Output the [x, y] coordinate of the center of the cell containing the given text.  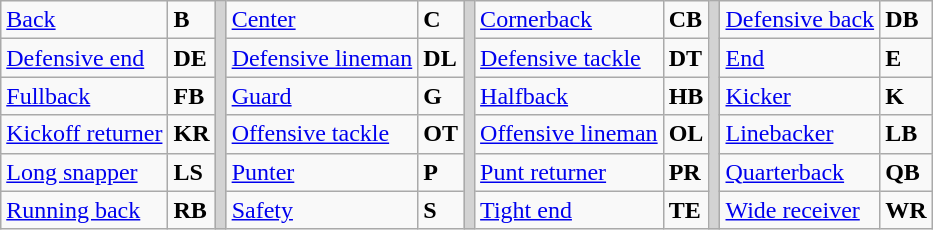
E [906, 58]
Guard [322, 96]
DB [906, 20]
KR [192, 134]
Defensive tackle [570, 58]
Defensive back [800, 20]
OT [441, 134]
CB [686, 20]
Long snapper [84, 172]
Defensive end [84, 58]
WR [906, 210]
S [441, 210]
C [441, 20]
LB [906, 134]
RB [192, 210]
Punt returner [570, 172]
DT [686, 58]
Linebacker [800, 134]
HB [686, 96]
K [906, 96]
Tight end [570, 210]
Center [322, 20]
Wide receiver [800, 210]
TE [686, 210]
LS [192, 172]
Defensive lineman [322, 58]
Cornerback [570, 20]
Quarterback [800, 172]
Safety [322, 210]
Halfback [570, 96]
Offensive lineman [570, 134]
G [441, 96]
End [800, 58]
FB [192, 96]
OL [686, 134]
Kickoff returner [84, 134]
DL [441, 58]
PR [686, 172]
QB [906, 172]
Kicker [800, 96]
Fullback [84, 96]
P [441, 172]
Back [84, 20]
DE [192, 58]
B [192, 20]
Punter [322, 172]
Running back [84, 210]
Offensive tackle [322, 134]
